Locate the cell with the specified text and output its [x, y] center coordinate. 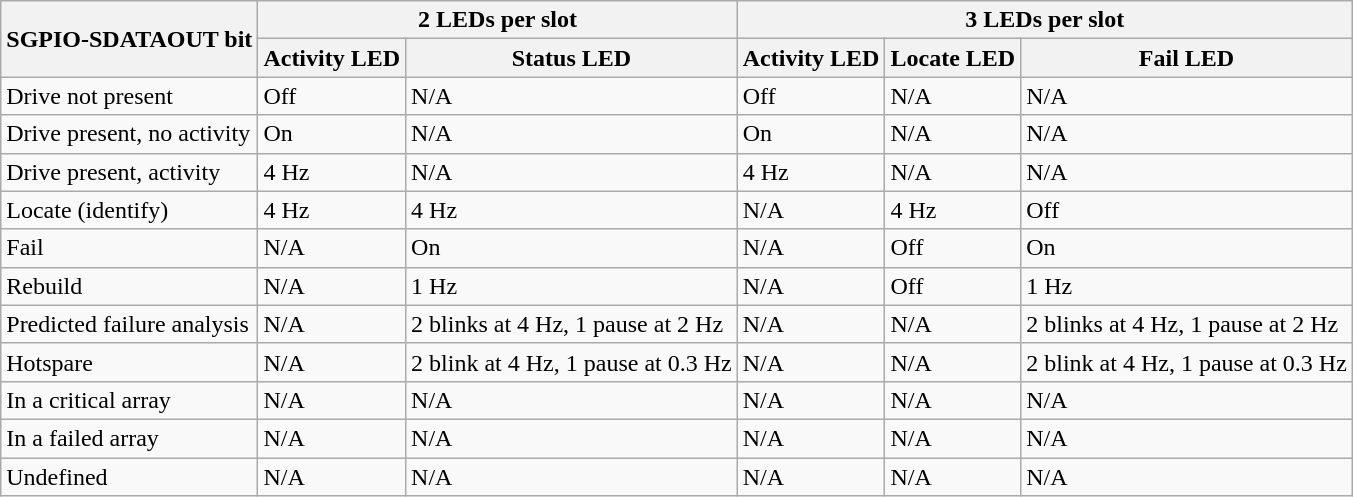
Predicted failure analysis [130, 324]
Drive not present [130, 96]
Drive present, no activity [130, 134]
3 LEDs per slot [1044, 20]
Undefined [130, 477]
Hotspare [130, 362]
Status LED [572, 58]
In a critical array [130, 400]
Fail [130, 248]
Locate LED [953, 58]
In a failed array [130, 438]
Drive present, activity [130, 172]
Locate (identify) [130, 210]
Fail LED [1187, 58]
SGPIO-SDATAOUT bit [130, 39]
Rebuild [130, 286]
2 LEDs per slot [498, 20]
